Extract the [x, y] coordinate from the center of the cell holding the provided text.  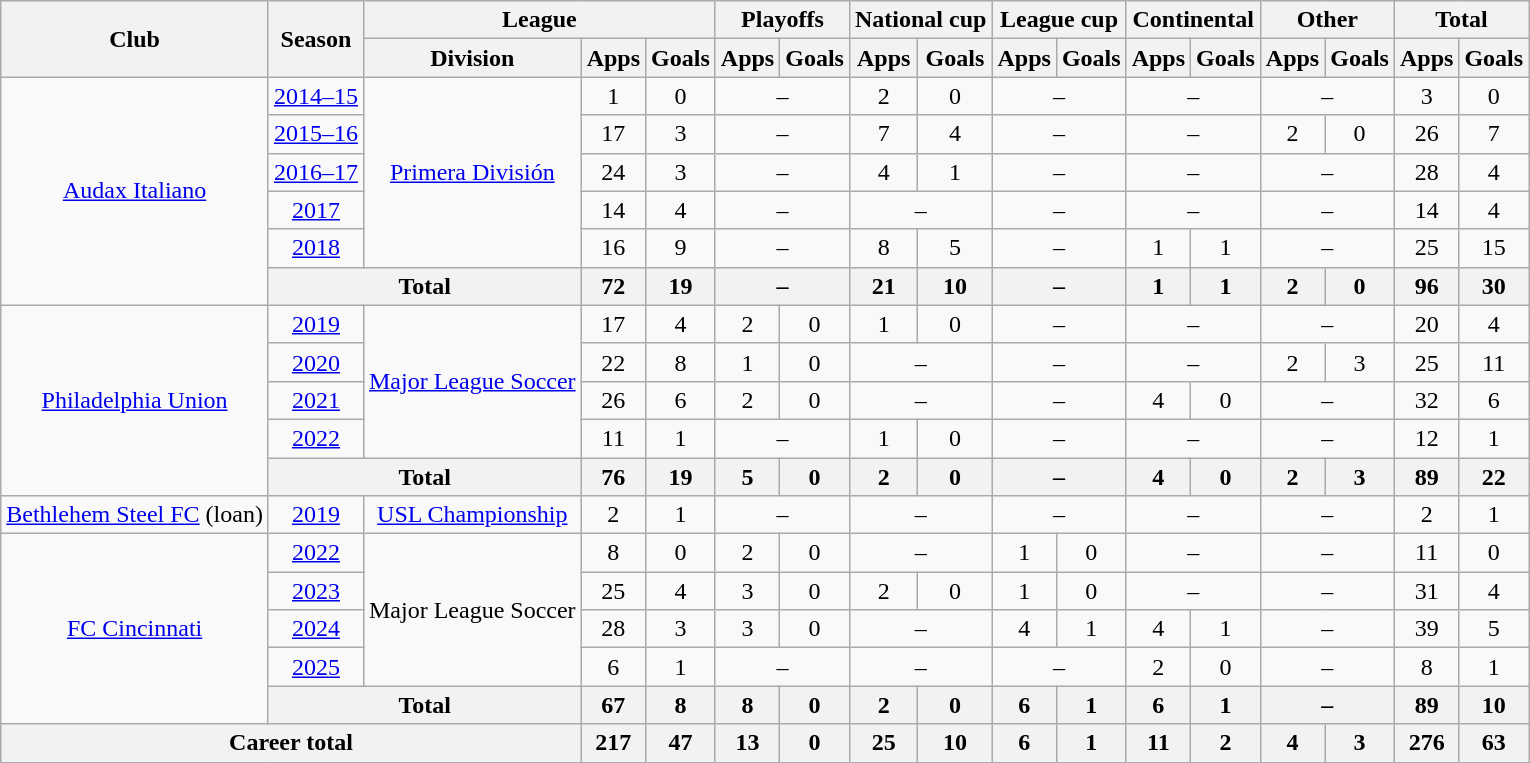
2023 [316, 591]
24 [613, 172]
2015–16 [316, 134]
32 [1426, 400]
30 [1494, 286]
2017 [316, 210]
39 [1426, 629]
League cup [1059, 20]
13 [747, 743]
9 [681, 248]
96 [1426, 286]
2021 [316, 400]
2014–15 [316, 96]
Division [472, 58]
2024 [316, 629]
Club [135, 39]
2018 [316, 248]
Playoffs [782, 20]
31 [1426, 591]
Continental [1193, 20]
20 [1426, 324]
47 [681, 743]
Career total [291, 743]
15 [1494, 248]
76 [613, 477]
USL Championship [472, 515]
Bethlehem Steel FC (loan) [135, 515]
63 [1494, 743]
Season [316, 39]
National cup [920, 20]
16 [613, 248]
Philadelphia Union [135, 400]
72 [613, 286]
Primera División [472, 172]
Audax Italiano [135, 191]
217 [613, 743]
2016–17 [316, 172]
League [539, 20]
FC Cincinnati [135, 629]
12 [1426, 438]
67 [613, 705]
2020 [316, 362]
21 [883, 286]
276 [1426, 743]
2025 [316, 667]
Other [1327, 20]
